Return (X, Y) of the center of cell containing provided text 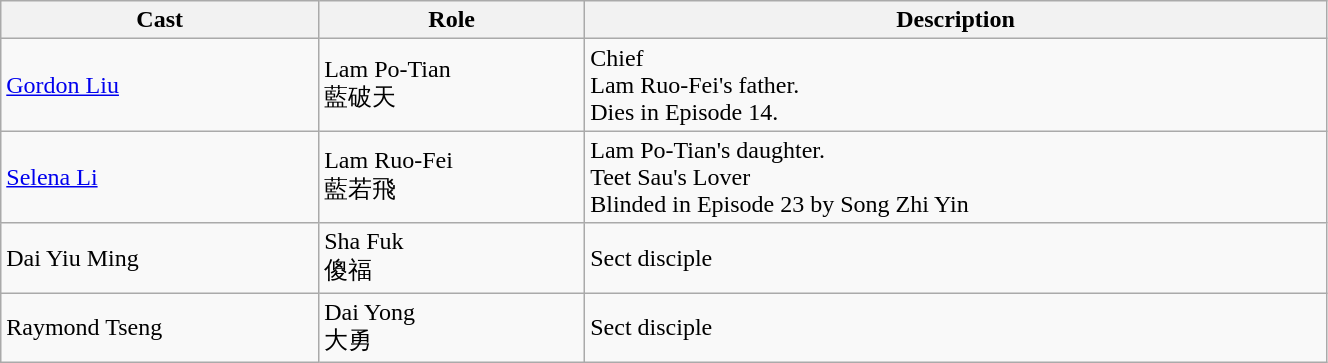
Sha Fuk傻福 (452, 258)
Selena Li (160, 177)
Lam Po-Tian藍破天 (452, 85)
ChiefLam Ruo-Fei's father. Dies in Episode 14. (956, 85)
Dai Yong大勇 (452, 327)
Dai Yiu Ming (160, 258)
Description (956, 20)
Role (452, 20)
Lam Ruo-Fei藍若飛 (452, 177)
Lam Po-Tian's daughter. Teet Sau's Lover Blinded in Episode 23 by Song Zhi Yin (956, 177)
Gordon Liu (160, 85)
Raymond Tseng (160, 327)
Cast (160, 20)
